Provide the [X, Y] coordinate of the cell's center where the given text is located.  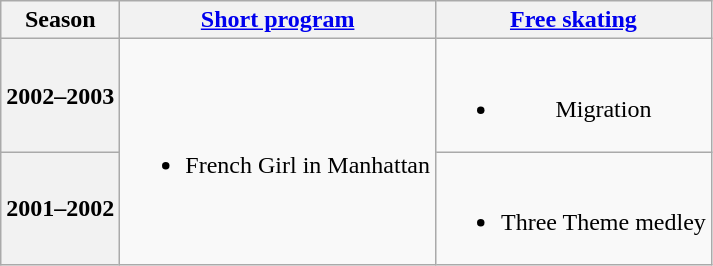
Free skating [573, 20]
French Girl in Manhattan [278, 152]
2001–2002 [60, 208]
Short program [278, 20]
2002–2003 [60, 96]
Three Theme medley [573, 208]
Season [60, 20]
Migration [573, 96]
